Determine the [X, Y] coordinate at the center of the cell enclosing the given text.  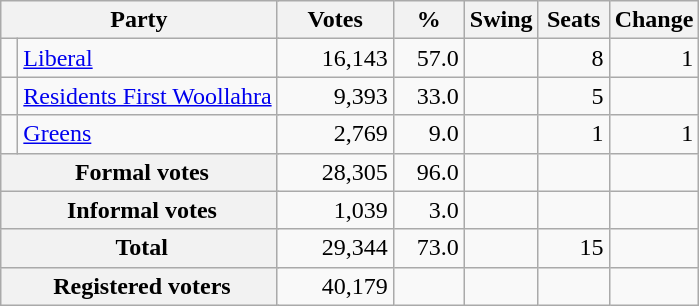
29,344 [335, 248]
3.0 [428, 210]
73.0 [428, 248]
Swing [501, 20]
Registered voters [139, 286]
Votes [335, 20]
28,305 [335, 172]
5 [574, 96]
33.0 [428, 96]
Residents First Woollahra [148, 96]
8 [574, 58]
Greens [148, 134]
Change [654, 20]
Liberal [148, 58]
Seats [574, 20]
Total [139, 248]
Formal votes [139, 172]
Informal votes [139, 210]
9.0 [428, 134]
2,769 [335, 134]
% [428, 20]
9,393 [335, 96]
40,179 [335, 286]
1,039 [335, 210]
57.0 [428, 58]
15 [574, 248]
96.0 [428, 172]
16,143 [335, 58]
Party [139, 20]
